For the text-containing cell, return its midpoint in (x, y) coordinate format. 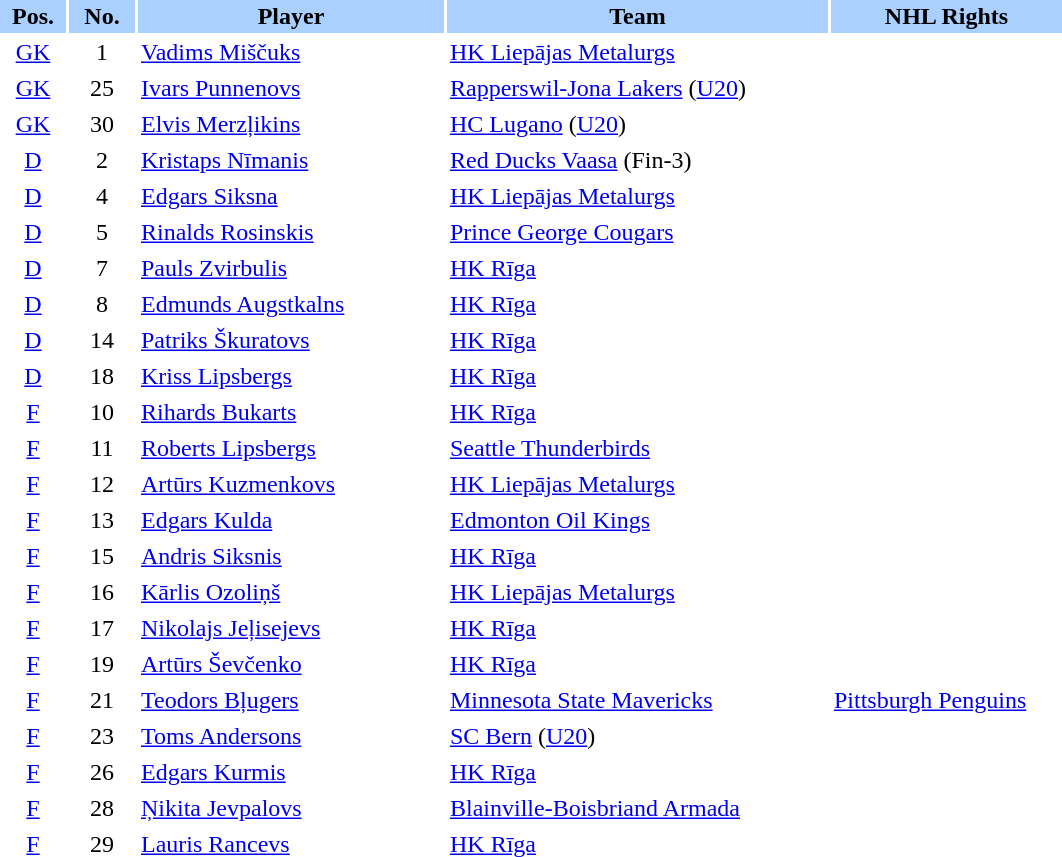
Roberts Lipsbergs (291, 448)
Toms Andersons (291, 736)
21 (102, 700)
23 (102, 736)
Kārlis Ozoliņš (291, 592)
Rinalds Rosinskis (291, 232)
2 (102, 160)
Vadims Miščuks (291, 52)
Edgars Kulda (291, 520)
Edgars Kurmis (291, 772)
Ņikita Jevpalovs (291, 808)
Rapperswil-Jona Lakers (U20) (638, 88)
10 (102, 412)
5 (102, 232)
Team (638, 16)
26 (102, 772)
SC Bern (U20) (638, 736)
7 (102, 268)
12 (102, 484)
11 (102, 448)
Minnesota State Mavericks (638, 700)
HC Lugano (U20) (638, 124)
Edmunds Augstkalns (291, 304)
Elvis Merzļikins (291, 124)
Kristaps Nīmanis (291, 160)
Pittsburgh Penguins (946, 700)
Prince George Cougars (638, 232)
25 (102, 88)
Pauls Zvirbulis (291, 268)
Edmonton Oil Kings (638, 520)
16 (102, 592)
Seattle Thunderbirds (638, 448)
Blainville-Boisbriand Armada (638, 808)
8 (102, 304)
19 (102, 664)
Artūrs Ševčenko (291, 664)
Kriss Lipsbergs (291, 376)
Red Ducks Vaasa (Fin-3) (638, 160)
15 (102, 556)
1 (102, 52)
28 (102, 808)
No. (102, 16)
4 (102, 196)
Artūrs Kuzmenkovs (291, 484)
Teodors Bļugers (291, 700)
Pos. (33, 16)
18 (102, 376)
Player (291, 16)
Edgars Siksna (291, 196)
Nikolajs Jeļisejevs (291, 628)
13 (102, 520)
17 (102, 628)
Andris Siksnis (291, 556)
14 (102, 340)
30 (102, 124)
NHL Rights (946, 16)
Patriks Škuratovs (291, 340)
Ivars Punnenovs (291, 88)
Rihards Bukarts (291, 412)
